Return the [x, y] coordinate for the center point of the cell that contains the specified text.  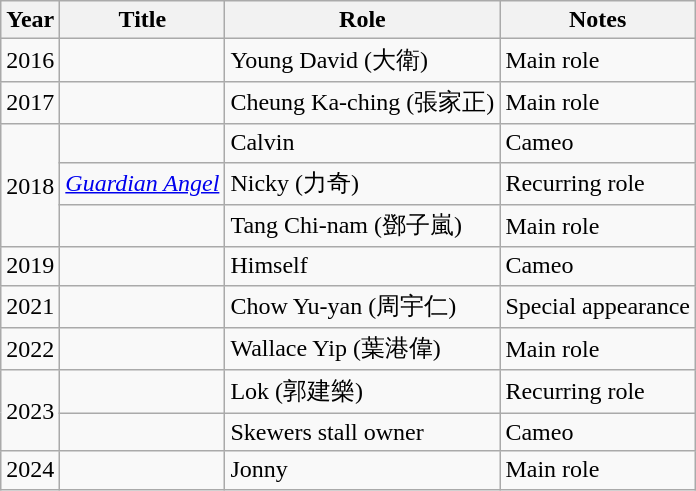
2024 [30, 470]
2022 [30, 350]
Notes [598, 20]
2016 [30, 60]
Year [30, 20]
Jonny [362, 470]
Chow Yu-yan (周宇仁) [362, 306]
Lok (郭建樂) [362, 392]
2023 [30, 410]
2019 [30, 266]
Cheung Ka-ching (張家正) [362, 102]
Special appearance [598, 306]
Nicky (力奇) [362, 184]
2021 [30, 306]
Himself [362, 266]
Young David (大衛) [362, 60]
2018 [30, 186]
Title [142, 20]
Skewers stall owner [362, 432]
Tang Chi-nam (鄧子嵐) [362, 226]
Calvin [362, 143]
2017 [30, 102]
Role [362, 20]
Wallace Yip (葉港偉) [362, 350]
Guardian Angel [142, 184]
